Pinpoint the cell where the given text exists, returning its (X, Y) midpoint coordinate. 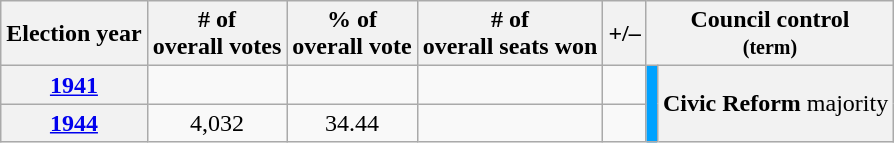
% ofoverall vote (352, 34)
1944 (74, 123)
1941 (74, 85)
# ofoverall votes (217, 34)
Election year (74, 34)
# ofoverall seats won (510, 34)
Council control (term) (770, 34)
+/– (624, 34)
Civic Reform majority (775, 104)
4,032 (217, 123)
34.44 (352, 123)
